Return the [X, Y] coordinate for the center point of the cell that contains the specified text.  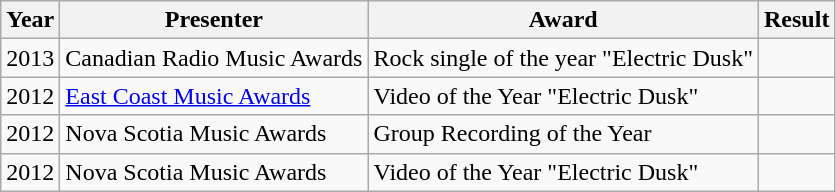
Group Recording of the Year [564, 134]
East Coast Music Awards [214, 96]
Canadian Radio Music Awards [214, 58]
2013 [30, 58]
Year [30, 20]
Award [564, 20]
Presenter [214, 20]
Rock single of the year "Electric Dusk" [564, 58]
Result [797, 20]
